Identify which cell holds the provided text, then report its (X, Y) central coordinate. 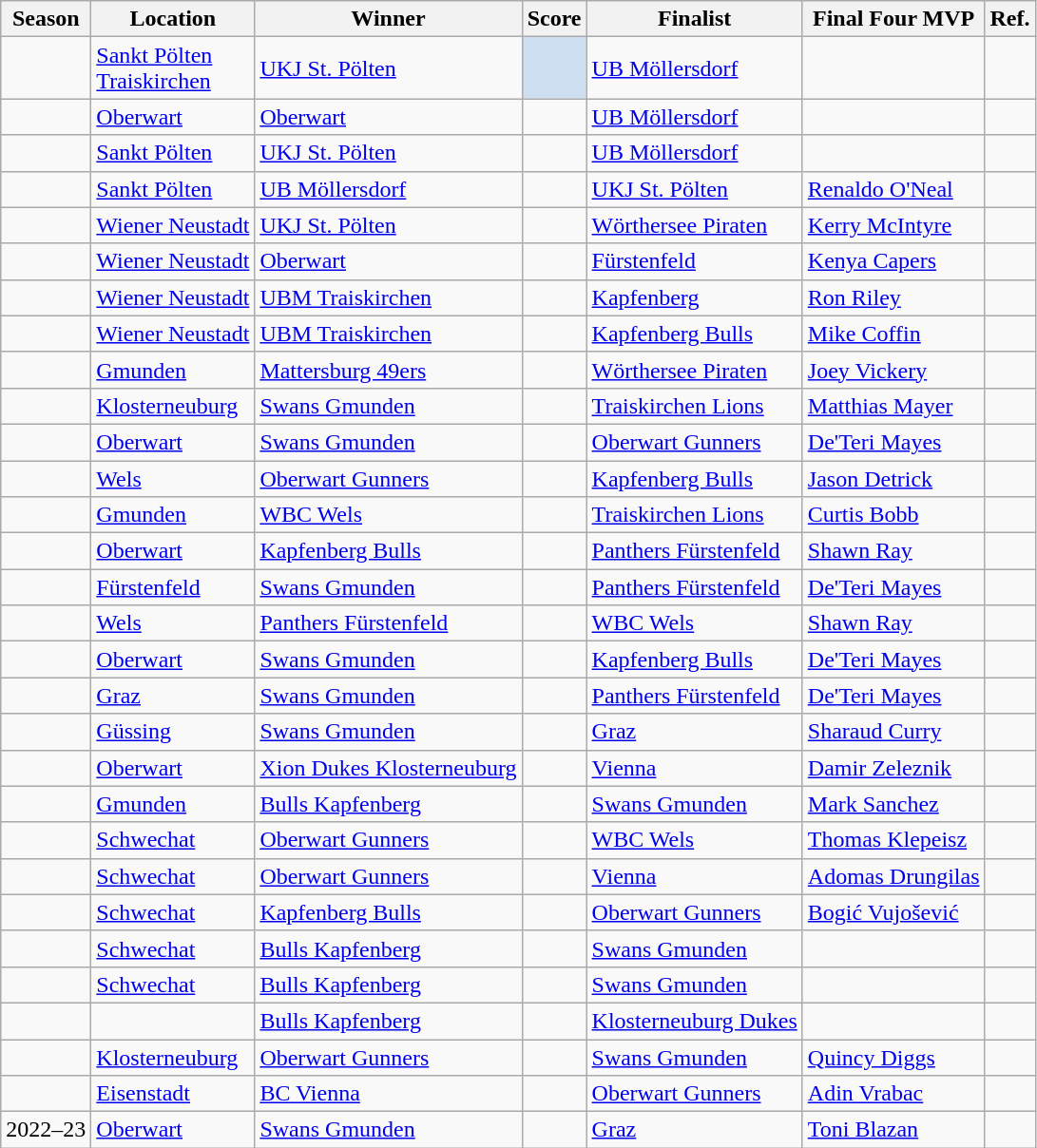
Curtis Bobb (893, 515)
2022–23 (46, 1130)
Renaldo O'Neal (893, 189)
Bogić Vujošević (893, 912)
Eisenstadt (173, 1094)
Kapfenberg (694, 297)
Location (173, 19)
Ref. (1009, 19)
BC Vienna (388, 1094)
Sharaud Curry (893, 732)
Mattersburg 49ers (388, 370)
Sankt Pölten Traiskirchen (173, 68)
Kerry McIntyre (893, 225)
Damir Zeleznik (893, 768)
Adomas Drungilas (893, 876)
Kenya Capers (893, 261)
Final Four MVP (893, 19)
Winner (388, 19)
Mark Sanchez (893, 804)
Adin Vrabac (893, 1094)
Joey Vickery (893, 370)
Klosterneuburg Dukes (694, 1021)
Matthias Mayer (893, 406)
Xion Dukes Klosterneuburg (388, 768)
Jason Detrick (893, 478)
Mike Coffin (893, 334)
Ron Riley (893, 297)
Season (46, 19)
Finalist (694, 19)
Quincy Diggs (893, 1058)
Score (554, 19)
Thomas Klepeisz (893, 840)
Güssing (173, 732)
Toni Blazan (893, 1130)
